Identify which cell holds the provided text, then report its [X, Y] central coordinate. 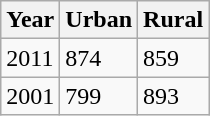
Urban [99, 20]
Year [30, 20]
2011 [30, 58]
874 [99, 58]
893 [174, 96]
2001 [30, 96]
799 [99, 96]
859 [174, 58]
Rural [174, 20]
